Return the (x, y) coordinate for the center point of the cell that contains the specified text.  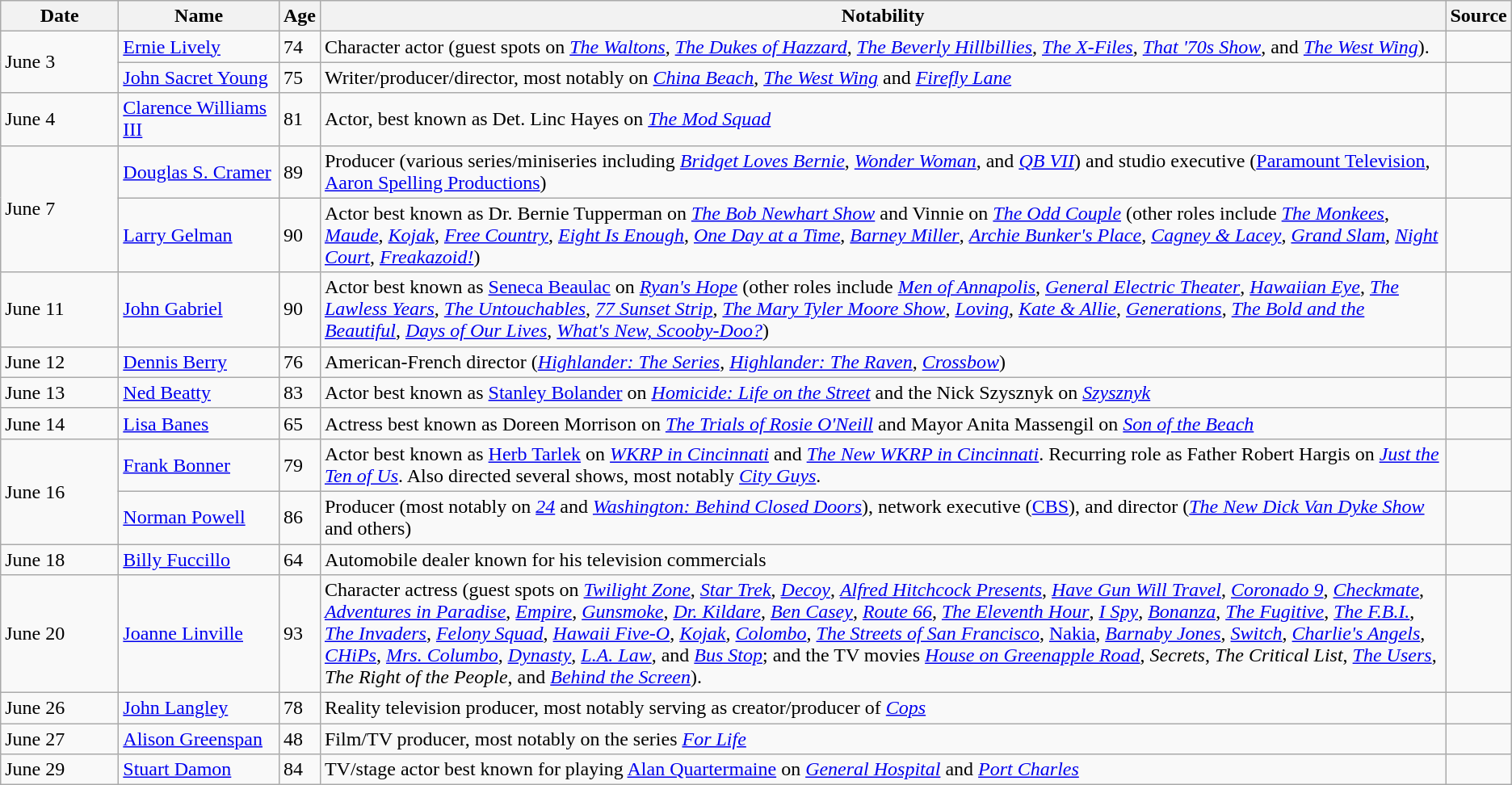
78 (299, 708)
74 (299, 47)
Character actor (guest spots on The Waltons, The Dukes of Hazzard, The Beverly Hillbillies, The X-Files, That '70s Show, and The West Wing). (883, 47)
Writer/producer/director, most notably on China Beach, The West Wing and Firefly Lane (883, 78)
John Langley (199, 708)
Date (60, 16)
93 (299, 634)
June 20 (60, 634)
John Gabriel (199, 309)
Actor best known as Stanley Bolander on Homicide: Life on the Street and the Nick Szysznyk on Szysznyk (883, 392)
Reality television producer, most notably serving as creator/producer of Cops (883, 708)
June 14 (60, 423)
Douglas S. Cramer (199, 171)
Dennis Berry (199, 362)
81 (299, 120)
Larry Gelman (199, 235)
June 18 (60, 560)
86 (299, 517)
65 (299, 423)
John Sacret Young (199, 78)
Producer (most notably on 24 and Washington: Behind Closed Doors), network executive (CBS), and director (The New Dick Van Dyke Show and others) (883, 517)
Stuart Damon (199, 770)
Film/TV producer, most notably on the series For Life (883, 739)
Norman Powell (199, 517)
Lisa Banes (199, 423)
79 (299, 465)
American-French director (Highlander: The Series, Highlander: The Raven, Crossbow) (883, 362)
84 (299, 770)
June 12 (60, 362)
Name (199, 16)
Billy Fuccillo (199, 560)
June 4 (60, 120)
Age (299, 16)
Alison Greenspan (199, 739)
Notability (883, 16)
TV/stage actor best known for playing Alan Quartermaine on General Hospital and Port Charles (883, 770)
Clarence Williams III (199, 120)
Automobile dealer known for his television commercials (883, 560)
64 (299, 560)
June 16 (60, 491)
Source (1478, 16)
83 (299, 392)
Ernie Lively (199, 47)
Ned Beatty (199, 392)
Actress best known as Doreen Morrison on The Trials of Rosie O'Neill and Mayor Anita Massengil on Son of the Beach (883, 423)
June 3 (60, 62)
Joanne Linville (199, 634)
89 (299, 171)
75 (299, 78)
June 26 (60, 708)
76 (299, 362)
June 11 (60, 309)
Actor, best known as Det. Linc Hayes on The Mod Squad (883, 120)
Frank Bonner (199, 465)
June 27 (60, 739)
June 29 (60, 770)
48 (299, 739)
June 7 (60, 208)
June 13 (60, 392)
